Return (x, y) of the center of cell containing provided text 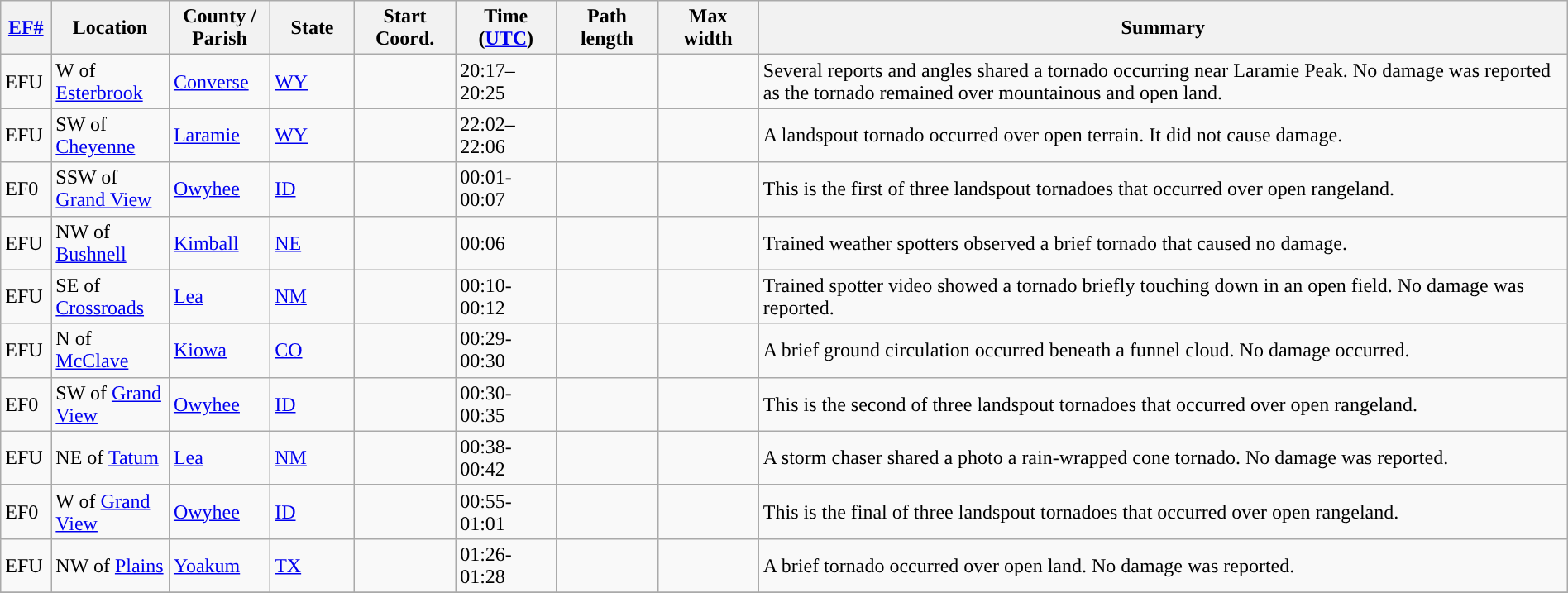
NW of Plains (111, 566)
A brief tornado occurred over open land. No damage was reported. (1163, 566)
00:01-00:07 (506, 189)
00:29-00:30 (506, 351)
W of Esterbrook (111, 81)
Max width (708, 28)
EF# (26, 28)
Trained spotter video showed a tornado briefly touching down in an open field. No damage was reported. (1163, 296)
A storm chaser shared a photo a rain-wrapped cone tornado. No damage was reported. (1163, 458)
SW of Grand View (111, 404)
A brief ground circulation occurred beneath a funnel cloud. No damage occurred. (1163, 351)
Kimball (219, 243)
TX (313, 566)
This is the second of three landspout tornadoes that occurred over open rangeland. (1163, 404)
Converse (219, 81)
This is the final of three landspout tornadoes that occurred over open rangeland. (1163, 511)
A landspout tornado occurred over open terrain. It did not cause damage. (1163, 136)
Laramie (219, 136)
County / Parish (219, 28)
01:26-01:28 (506, 566)
Time (UTC) (506, 28)
State (313, 28)
SW of Cheyenne (111, 136)
00:55-01:01 (506, 511)
CO (313, 351)
Summary (1163, 28)
Yoakum (219, 566)
20:17–20:25 (506, 81)
00:38-00:42 (506, 458)
Start Coord. (404, 28)
00:06 (506, 243)
Location (111, 28)
Kiowa (219, 351)
N of McClave (111, 351)
NE of Tatum (111, 458)
SE of Crossroads (111, 296)
This is the first of three landspout tornadoes that occurred over open rangeland. (1163, 189)
00:10-00:12 (506, 296)
W of Grand View (111, 511)
NE (313, 243)
00:30-00:35 (506, 404)
NW of Bushnell (111, 243)
SSW of Grand View (111, 189)
Trained weather spotters observed a brief tornado that caused no damage. (1163, 243)
Path length (607, 28)
22:02–22:06 (506, 136)
